Output the (X, Y) coordinate of the center of the cell containing the given text.  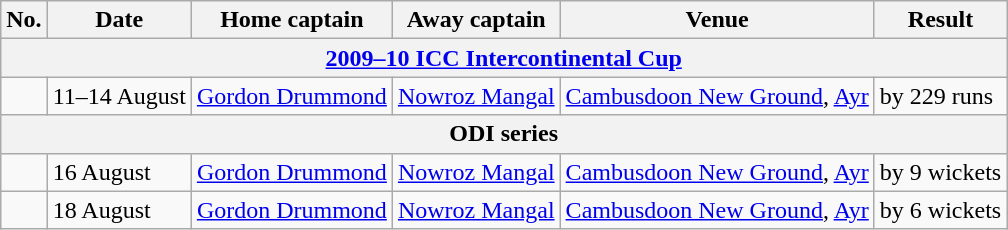
ODI series (504, 134)
Venue (717, 20)
Result (940, 20)
by 6 wickets (940, 210)
Date (119, 20)
No. (24, 20)
by 9 wickets (940, 172)
Away captain (476, 20)
Home captain (292, 20)
18 August (119, 210)
by 229 runs (940, 96)
11–14 August (119, 96)
2009–10 ICC Intercontinental Cup (504, 58)
16 August (119, 172)
